For the text-containing cell, return its midpoint in [X, Y] coordinate format. 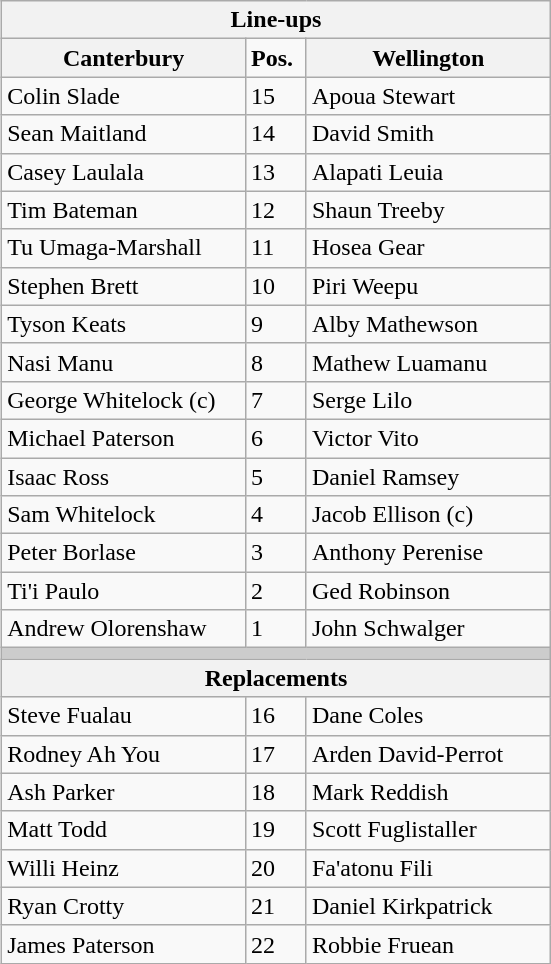
14 [276, 134]
Michael Paterson [124, 438]
20 [276, 868]
Line-ups [276, 20]
Ryan Crotty [124, 906]
10 [276, 286]
Tyson Keats [124, 324]
Tim Bateman [124, 210]
Scott Fuglistaller [428, 830]
Tu Umaga-Marshall [124, 248]
5 [276, 477]
Shaun Treeby [428, 210]
13 [276, 172]
Willi Heinz [124, 868]
Serge Lilo [428, 400]
11 [276, 248]
Stephen Brett [124, 286]
Peter Borlase [124, 553]
22 [276, 944]
2 [276, 591]
Alby Mathewson [428, 324]
Piri Weepu [428, 286]
Apoua Stewart [428, 96]
Anthony Perenise [428, 553]
Andrew Olorenshaw [124, 629]
Sam Whitelock [124, 515]
18 [276, 792]
12 [276, 210]
Wellington [428, 58]
Ti'i Paulo [124, 591]
Victor Vito [428, 438]
19 [276, 830]
21 [276, 906]
9 [276, 324]
Nasi Manu [124, 362]
Jacob Ellison (c) [428, 515]
John Schwalger [428, 629]
16 [276, 716]
Daniel Kirkpatrick [428, 906]
Replacements [276, 678]
George Whitelock (c) [124, 400]
Canterbury [124, 58]
15 [276, 96]
Ash Parker [124, 792]
Robbie Fruean [428, 944]
1 [276, 629]
Colin Slade [124, 96]
17 [276, 754]
Mathew Luamanu [428, 362]
3 [276, 553]
Steve Fualau [124, 716]
Daniel Ramsey [428, 477]
8 [276, 362]
Hosea Gear [428, 248]
7 [276, 400]
Ged Robinson [428, 591]
Mark Reddish [428, 792]
Pos. [276, 58]
4 [276, 515]
Sean Maitland [124, 134]
Casey Laulala [124, 172]
6 [276, 438]
Dane Coles [428, 716]
Isaac Ross [124, 477]
James Paterson [124, 944]
Fa'atonu Fili [428, 868]
Matt Todd [124, 830]
Rodney Ah You [124, 754]
Arden David-Perrot [428, 754]
David Smith [428, 134]
Alapati Leuia [428, 172]
